Return (x, y) of the center of cell containing provided text 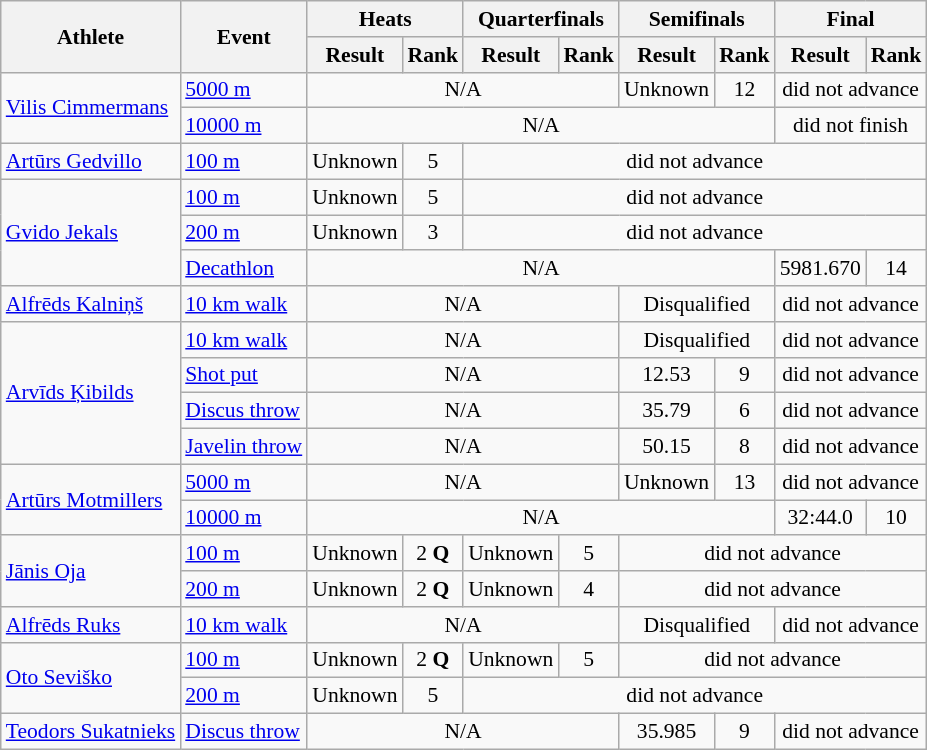
35.79 (666, 411)
Jānis Oja (90, 572)
Artūrs Gedvillo (90, 162)
Shot put (244, 375)
Vilis Cimmermans (90, 108)
Semifinals (697, 19)
Alfrēds Ruks (90, 625)
32:44.0 (820, 518)
50.15 (666, 447)
5981.670 (820, 269)
Gvido Jekals (90, 232)
did not finish (851, 126)
12 (744, 90)
Heats (385, 19)
Athlete (90, 36)
Event (244, 36)
Decathlon (244, 269)
Alfrēds Kalniņš (90, 304)
6 (744, 411)
10 (896, 518)
Javelin throw (244, 447)
Artūrs Motmillers (90, 500)
8 (744, 447)
14 (896, 269)
Oto Seviško (90, 678)
12.53 (666, 375)
13 (744, 482)
4 (588, 589)
Arvīds Ķibilds (90, 393)
Quarterfinals (541, 19)
Final (851, 19)
35.985 (666, 732)
Teodors Sukatnieks (90, 732)
3 (434, 233)
